From the cell containing the given text, extract its center point as [x, y] coordinate. 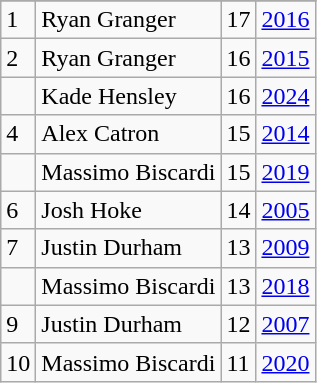
7 [18, 248]
11 [238, 362]
2005 [286, 210]
2007 [286, 324]
14 [238, 210]
Josh Hoke [128, 210]
2016 [286, 20]
2019 [286, 172]
2015 [286, 58]
4 [18, 134]
2024 [286, 96]
Kade Hensley [128, 96]
2009 [286, 248]
12 [238, 324]
9 [18, 324]
1 [18, 20]
6 [18, 210]
2020 [286, 362]
10 [18, 362]
Alex Catron [128, 134]
2 [18, 58]
2014 [286, 134]
2018 [286, 286]
17 [238, 20]
